Provide the [X, Y] coordinate of the cell's center where the given text is located.  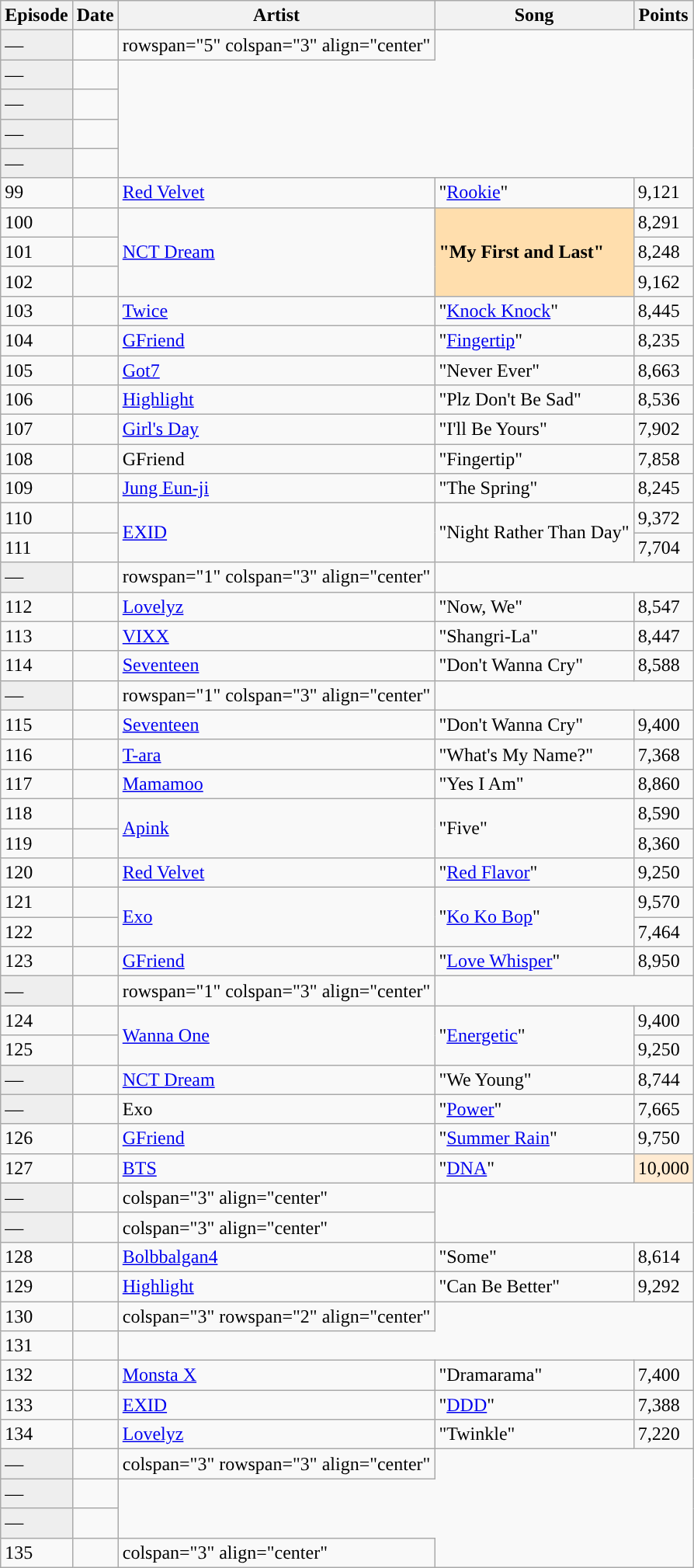
113 [36, 636]
8,614 [663, 1257]
Twice [276, 311]
"Summer Rain" [534, 1139]
8,950 [663, 961]
"DDD" [534, 1405]
Song [534, 16]
T-ara [276, 754]
135 [36, 1552]
Artist [276, 16]
110 [36, 518]
132 [36, 1375]
colspan="3" rowspan="2" align="center" [276, 1316]
"Night Rather Than Day" [534, 533]
8,447 [663, 636]
106 [36, 400]
7,665 [663, 1109]
108 [36, 459]
133 [36, 1405]
7,368 [663, 754]
Points [663, 16]
8,588 [663, 666]
8,245 [663, 488]
100 [36, 222]
105 [36, 370]
8,663 [663, 370]
7,388 [663, 1405]
9,372 [663, 518]
8,248 [663, 252]
"Energetic" [534, 1035]
8,860 [663, 784]
119 [36, 843]
8,445 [663, 311]
112 [36, 607]
Mamamoo [276, 784]
VIXX [276, 636]
"Twinkle" [534, 1434]
114 [36, 666]
Monsta X [276, 1375]
10,000 [663, 1168]
Got7 [276, 370]
"Plz Don't Be Sad" [534, 400]
"My First and Last" [534, 252]
128 [36, 1257]
BTS [276, 1168]
"Shangri-La" [534, 636]
"Knock Knock" [534, 311]
8,235 [663, 340]
"Love Whisper" [534, 961]
7,704 [663, 548]
"Never Ever" [534, 370]
"I'll Be Yours" [534, 429]
"Five" [534, 828]
7,858 [663, 459]
"Some" [534, 1257]
"Yes I Am" [534, 784]
9,162 [663, 281]
134 [36, 1434]
9,570 [663, 902]
123 [36, 961]
99 [36, 193]
111 [36, 548]
9,121 [663, 193]
125 [36, 1050]
Episode [36, 16]
7,220 [663, 1434]
Apink [276, 828]
124 [36, 1020]
"We Young" [534, 1080]
"Rookie" [534, 193]
127 [36, 1168]
102 [36, 281]
7,464 [663, 932]
"Power" [534, 1109]
8,744 [663, 1080]
rowspan="5" colspan="3" align="center" [276, 45]
"Ko Ko Bop" [534, 917]
109 [36, 488]
118 [36, 813]
Bolbbalgan4 [276, 1257]
107 [36, 429]
122 [36, 932]
7,400 [663, 1375]
9,292 [663, 1286]
121 [36, 902]
126 [36, 1139]
8,291 [663, 222]
Date [95, 16]
8,547 [663, 607]
8,590 [663, 813]
101 [36, 252]
"The Spring" [534, 488]
131 [36, 1346]
Jung Eun-ji [276, 488]
"Dramarama" [534, 1375]
130 [36, 1316]
129 [36, 1286]
9,750 [663, 1139]
117 [36, 784]
Girl's Day [276, 429]
8,360 [663, 843]
"What's My Name?" [534, 754]
Wanna One [276, 1035]
115 [36, 725]
7,902 [663, 429]
"Can Be Better" [534, 1286]
colspan="3" rowspan="3" align="center" [276, 1464]
"DNA" [534, 1168]
"Now, We" [534, 607]
104 [36, 340]
120 [36, 873]
8,536 [663, 400]
103 [36, 311]
"Red Flavor" [534, 873]
116 [36, 754]
